Detect which cell encompasses the target text, then output its (X, Y) center coordinate. 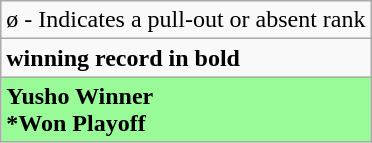
ø - Indicates a pull-out or absent rank (186, 20)
Yusho Winner*Won Playoff (186, 110)
winning record in bold (186, 58)
